For the text-containing cell, return its midpoint in [X, Y] coordinate format. 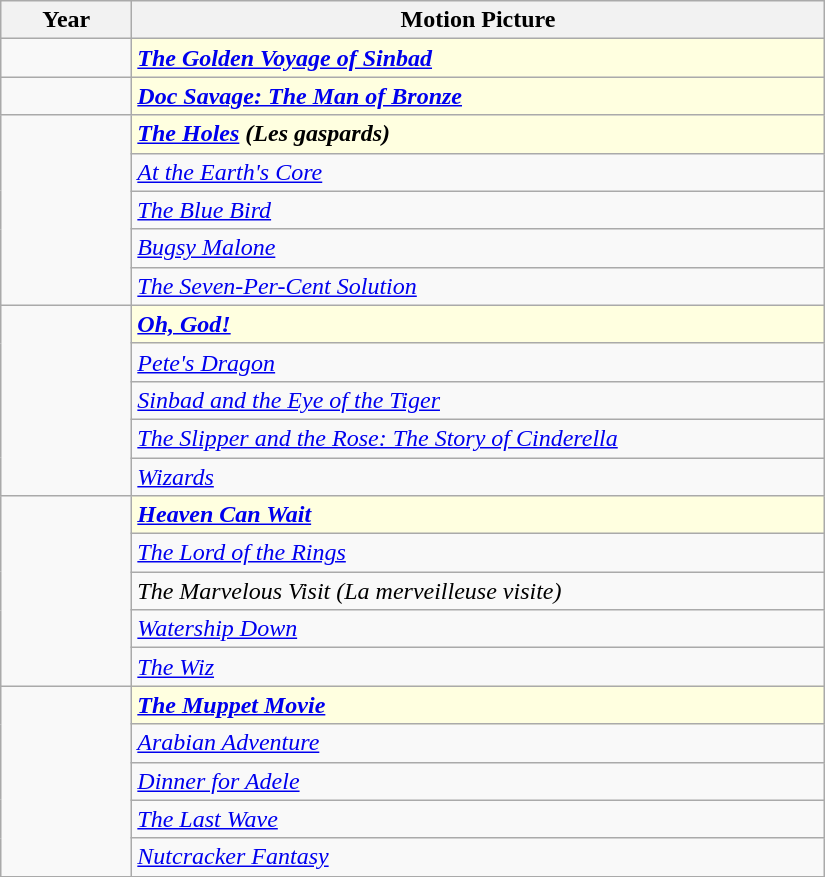
Arabian Adventure [478, 743]
Wizards [478, 477]
Dinner for Adele [478, 781]
The Golden Voyage of Sinbad [478, 58]
The Muppet Movie [478, 705]
At the Earth's Core [478, 172]
Watership Down [478, 629]
The Marvelous Visit (La merveilleuse visite) [478, 591]
Bugsy Malone [478, 248]
The Seven-Per-Cent Solution [478, 286]
Pete's Dragon [478, 362]
Nutcracker Fantasy [478, 857]
The Blue Bird [478, 210]
The Lord of the Rings [478, 553]
The Last Wave [478, 819]
Oh, God! [478, 324]
Heaven Can Wait [478, 515]
The Holes (Les gaspards) [478, 134]
The Wiz [478, 667]
Motion Picture [478, 20]
Sinbad and the Eye of the Tiger [478, 400]
The Slipper and the Rose: The Story of Cinderella [478, 438]
Doc Savage: The Man of Bronze [478, 96]
Year [66, 20]
